Scan for the cell matching the given text and deliver its [X, Y] coordinate at center. 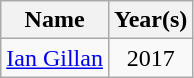
Ian Gillan [55, 58]
Year(s) [150, 20]
Name [55, 20]
2017 [150, 58]
